Detect which cell encompasses the target text, then output its (x, y) center coordinate. 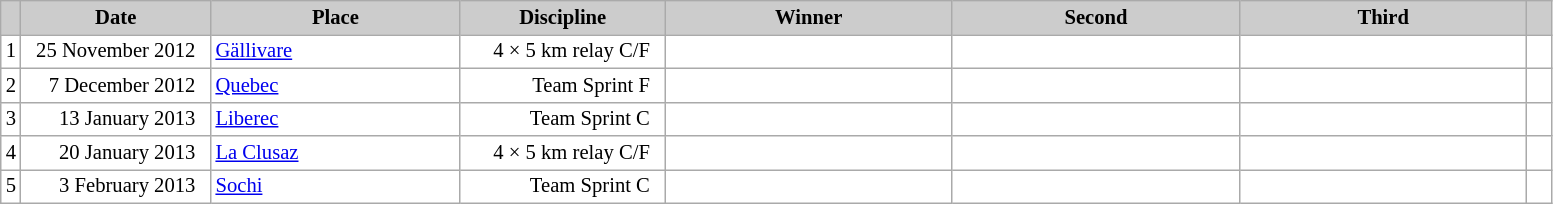
3 February 2013 (116, 186)
Date (116, 17)
Quebec (336, 85)
5 (11, 186)
Sochi (336, 186)
Second (1096, 17)
2 (11, 85)
Winner (808, 17)
4 (11, 153)
7 December 2012 (116, 85)
Gällivare (336, 51)
Discipline (562, 17)
Liberec (336, 119)
Third (1384, 17)
13 January 2013 (116, 119)
1 (11, 51)
25 November 2012 (116, 51)
Team Sprint F (562, 85)
3 (11, 119)
La Clusaz (336, 153)
Place (336, 17)
20 January 2013 (116, 153)
